Detect which cell encompasses the target text, then output its [X, Y] center coordinate. 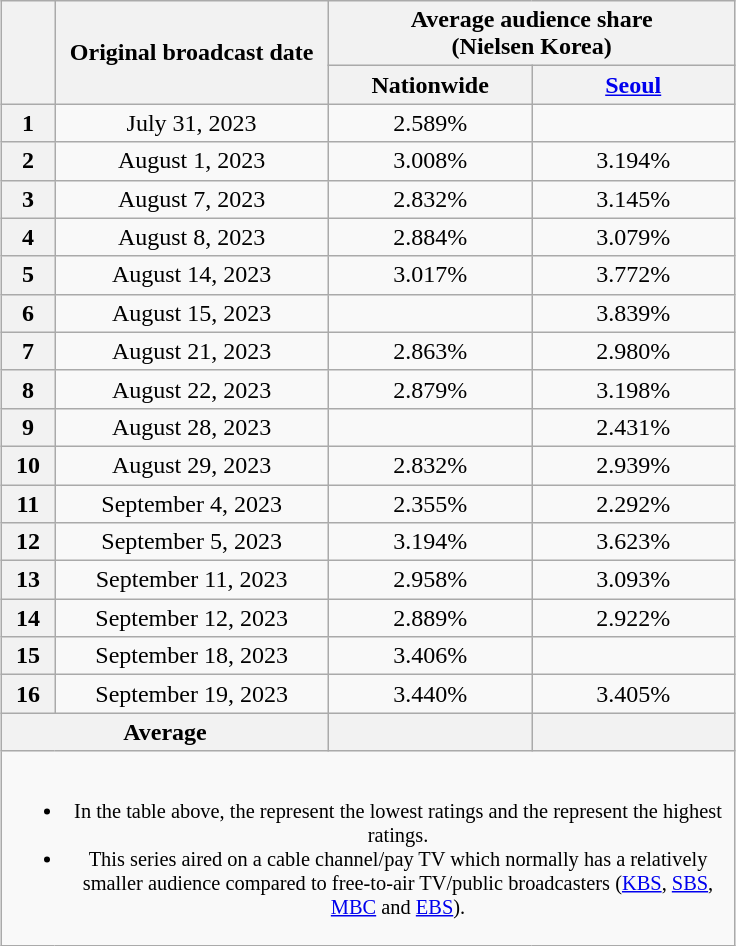
3.145% [634, 199]
10 [28, 465]
August 29, 2023 [192, 465]
August 8, 2023 [192, 237]
2.355% [430, 503]
3.079% [634, 237]
August 15, 2023 [192, 313]
2.884% [430, 237]
Seoul [634, 85]
6 [28, 313]
13 [28, 580]
Average audience share(Nielsen Korea) [532, 34]
August 22, 2023 [192, 389]
1 [28, 123]
3 [28, 199]
2.292% [634, 503]
August 21, 2023 [192, 351]
July 31, 2023 [192, 123]
3.198% [634, 389]
12 [28, 542]
September 4, 2023 [192, 503]
2.879% [430, 389]
3.839% [634, 313]
9 [28, 427]
2.980% [634, 351]
September 18, 2023 [192, 656]
2.889% [430, 618]
2.863% [430, 351]
2.958% [430, 580]
4 [28, 237]
16 [28, 694]
3.008% [430, 161]
3.623% [634, 542]
August 14, 2023 [192, 275]
15 [28, 656]
2.431% [634, 427]
September 5, 2023 [192, 542]
3.772% [634, 275]
14 [28, 618]
2.939% [634, 465]
Average [164, 732]
August 28, 2023 [192, 427]
Original broadcast date [192, 52]
3.405% [634, 694]
8 [28, 389]
2.922% [634, 618]
3.093% [634, 580]
3.440% [430, 694]
August 7, 2023 [192, 199]
3.406% [430, 656]
2 [28, 161]
August 1, 2023 [192, 161]
September 12, 2023 [192, 618]
Nationwide [430, 85]
September 11, 2023 [192, 580]
5 [28, 275]
3.017% [430, 275]
11 [28, 503]
7 [28, 351]
September 19, 2023 [192, 694]
2.589% [430, 123]
